Provide the [X, Y] coordinate of the cell's center where the given text is located.  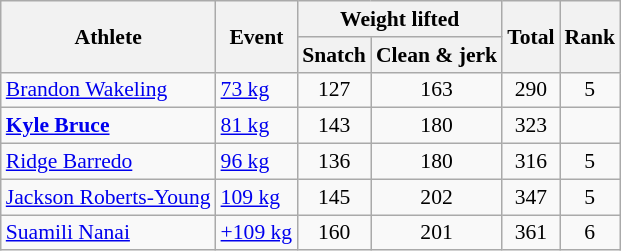
127 [334, 90]
81 kg [257, 126]
Rank [590, 36]
Snatch [334, 55]
Total [530, 36]
73 kg [257, 90]
136 [334, 162]
109 kg [257, 197]
Athlete [108, 36]
347 [530, 197]
6 [590, 233]
+109 kg [257, 233]
Clean & jerk [436, 55]
143 [334, 126]
202 [436, 197]
160 [334, 233]
Kyle Bruce [108, 126]
Weight lifted [400, 19]
163 [436, 90]
201 [436, 233]
Brandon Wakeling [108, 90]
96 kg [257, 162]
Event [257, 36]
323 [530, 126]
Ridge Barredo [108, 162]
Suamili Nanai [108, 233]
361 [530, 233]
316 [530, 162]
Jackson Roberts-Young [108, 197]
145 [334, 197]
290 [530, 90]
